Extract the (x, y) coordinate from the center of the cell holding the provided text.  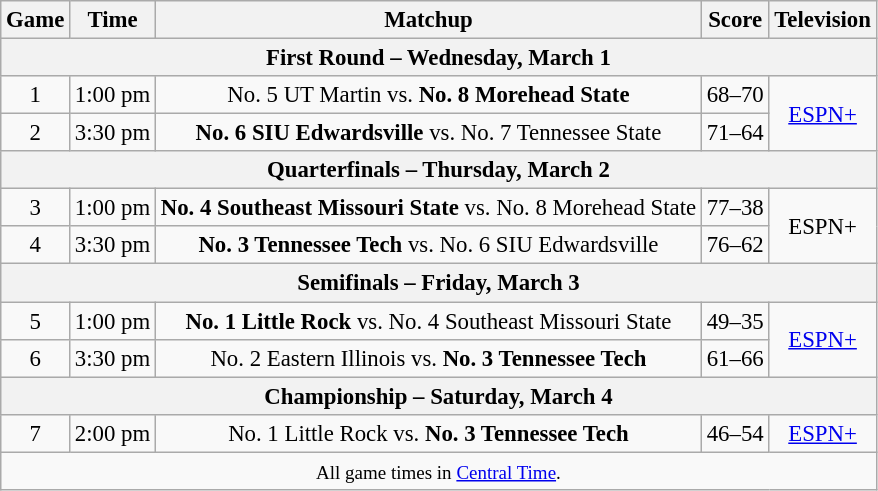
7 (36, 433)
2:00 pm (113, 433)
No. 2 Eastern Illinois vs. No. 3 Tennessee Tech (428, 358)
Semifinals – Friday, March 3 (438, 283)
49–35 (735, 321)
71–64 (735, 133)
Time (113, 20)
61–66 (735, 358)
Game (36, 20)
46–54 (735, 433)
No. 3 Tennessee Tech vs. No. 6 SIU Edwardsville (428, 245)
1 (36, 95)
77–38 (735, 208)
No. 1 Little Rock vs. No. 3 Tennessee Tech (428, 433)
68–70 (735, 95)
3 (36, 208)
Quarterfinals – Thursday, March 2 (438, 170)
Matchup (428, 20)
All game times in Central Time. (438, 471)
No. 4 Southeast Missouri State vs. No. 8 Morehead State (428, 208)
2 (36, 133)
No. 5 UT Martin vs. No. 8 Morehead State (428, 95)
4 (36, 245)
No. 6 SIU Edwardsville vs. No. 7 Tennessee State (428, 133)
Television (822, 20)
76–62 (735, 245)
Score (735, 20)
No. 1 Little Rock vs. No. 4 Southeast Missouri State (428, 321)
5 (36, 321)
First Round – Wednesday, March 1 (438, 58)
Championship – Saturday, March 4 (438, 396)
6 (36, 358)
